Extract the [x, y] coordinate from the center of the cell holding the provided text.  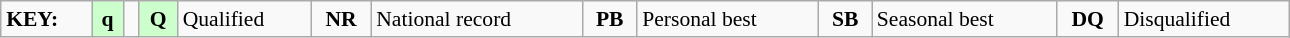
DQ [1088, 19]
Seasonal best [964, 19]
Qualified [244, 19]
Personal best [728, 19]
Disqualified [1204, 19]
NR [341, 19]
SB [846, 19]
Q [158, 19]
National record [476, 19]
KEY: [46, 19]
q [108, 19]
PB [610, 19]
